Locate the cell with the specified text and output its [x, y] center coordinate. 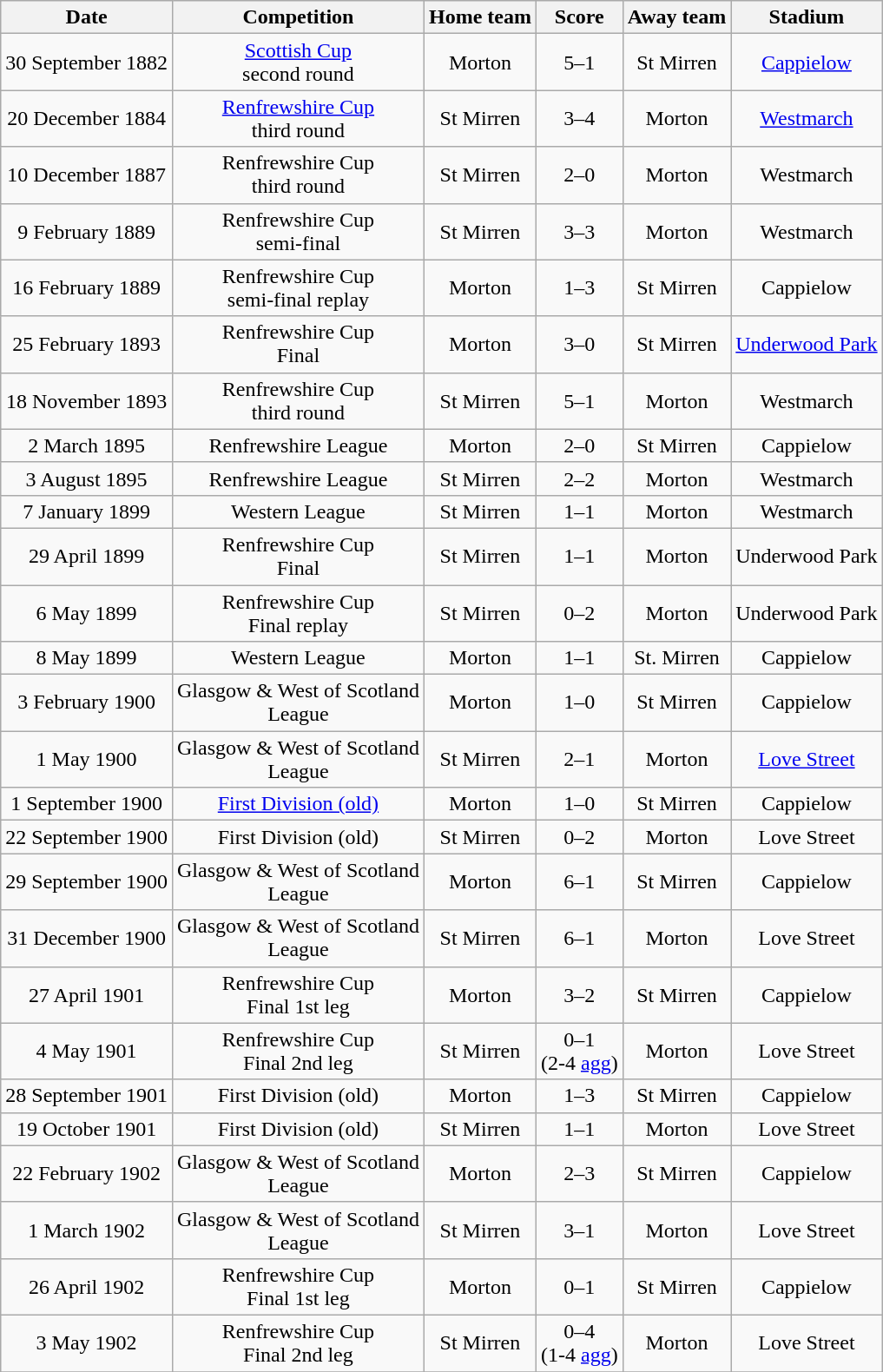
3–0 [579, 344]
18 November 1893 [87, 401]
6 May 1899 [87, 613]
3 May 1902 [87, 1342]
0–1(2-4 agg) [579, 1051]
0–4(1-4 agg) [579, 1342]
16 February 1889 [87, 288]
Score [579, 17]
Competition [298, 17]
1 September 1900 [87, 804]
4 May 1901 [87, 1051]
30 September 1882 [87, 63]
10 December 1887 [87, 175]
Renfrewshire CupFinal replay [298, 613]
Renfrewshire Cupsemi-final replay [298, 288]
9 February 1889 [87, 231]
28 September 1901 [87, 1096]
Scottish Cupsecond round [298, 63]
3–3 [579, 231]
3–1 [579, 1230]
2 March 1895 [87, 445]
20 December 1884 [87, 118]
3 February 1900 [87, 703]
Date [87, 17]
Stadium [807, 17]
22 September 1900 [87, 837]
2–3 [579, 1174]
7 January 1899 [87, 511]
3–2 [579, 995]
2–1 [579, 759]
29 April 1899 [87, 556]
St. Mirren [677, 658]
2–2 [579, 478]
25 February 1893 [87, 344]
22 February 1902 [87, 1174]
8 May 1899 [87, 658]
29 September 1900 [87, 882]
3 August 1895 [87, 478]
1 March 1902 [87, 1230]
27 April 1901 [87, 995]
19 October 1901 [87, 1129]
3–4 [579, 118]
0–1 [579, 1287]
Home team [479, 17]
31 December 1900 [87, 938]
26 April 1902 [87, 1287]
Away team [677, 17]
1 May 1900 [87, 759]
Renfrewshire Cupsemi-final [298, 231]
